Detect which cell encompasses the target text, then output its [x, y] center coordinate. 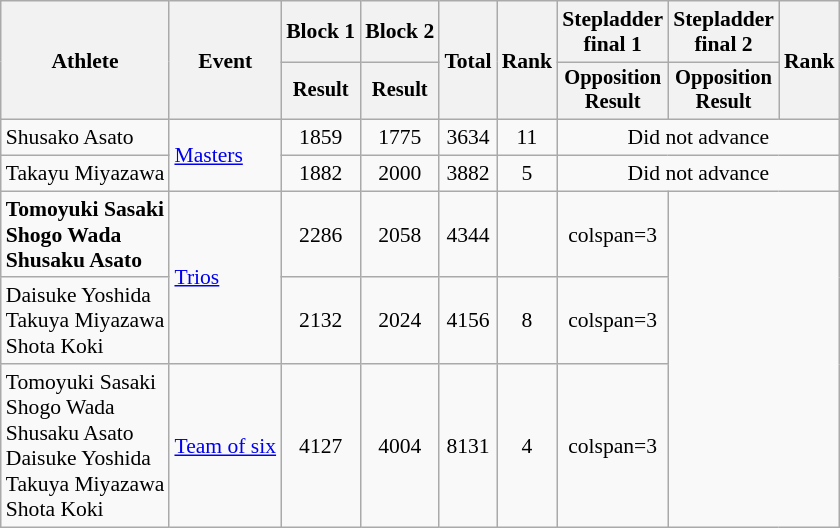
2132 [320, 322]
Daisuke YoshidaTakuya MiyazawaShota Koki [86, 322]
Total [468, 60]
Tomoyuki SasakiShogo WadaShusaku Asato [86, 234]
4004 [400, 446]
Stepladderfinal 1 [612, 32]
2000 [400, 174]
8 [528, 322]
Masters [225, 156]
2024 [400, 322]
Block 2 [400, 32]
Trios [225, 278]
5 [528, 174]
1775 [400, 138]
Team of six [225, 446]
4156 [468, 322]
Stepladderfinal 2 [724, 32]
1859 [320, 138]
3882 [468, 174]
4 [528, 446]
Athlete [86, 60]
2286 [320, 234]
3634 [468, 138]
8131 [468, 446]
Takayu Miyazawa [86, 174]
Event [225, 60]
Tomoyuki SasakiShogo WadaShusaku AsatoDaisuke YoshidaTakuya MiyazawaShota Koki [86, 446]
4344 [468, 234]
Block 1 [320, 32]
1882 [320, 174]
11 [528, 138]
4127 [320, 446]
Shusako Asato [86, 138]
2058 [400, 234]
